Return (x, y) of the center of cell containing provided text 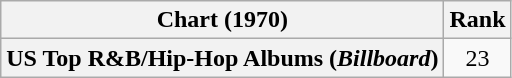
US Top R&B/Hip-Hop Albums (Billboard) (222, 58)
Rank (478, 20)
23 (478, 58)
Chart (1970) (222, 20)
